Return [X, Y] of the center of cell containing provided text 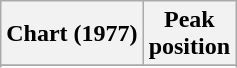
Peakposition [189, 34]
Chart (1977) [72, 34]
